Return the (X, Y) coordinate for the center point of the cell that contains the specified text.  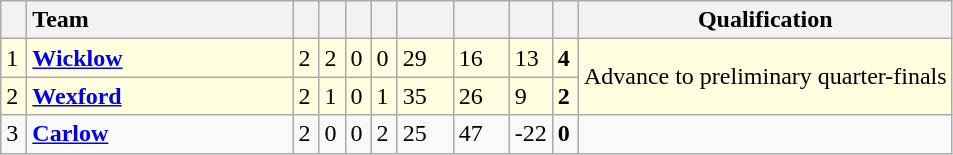
Wexford (160, 96)
26 (481, 96)
47 (481, 134)
25 (425, 134)
16 (481, 58)
-22 (530, 134)
29 (425, 58)
35 (425, 96)
9 (530, 96)
Wicklow (160, 58)
4 (565, 58)
3 (14, 134)
13 (530, 58)
Carlow (160, 134)
Team (160, 20)
Qualification (765, 20)
Advance to preliminary quarter-finals (765, 77)
